Find where the given text appears and provide that cell's center as [X, Y] coordinate. 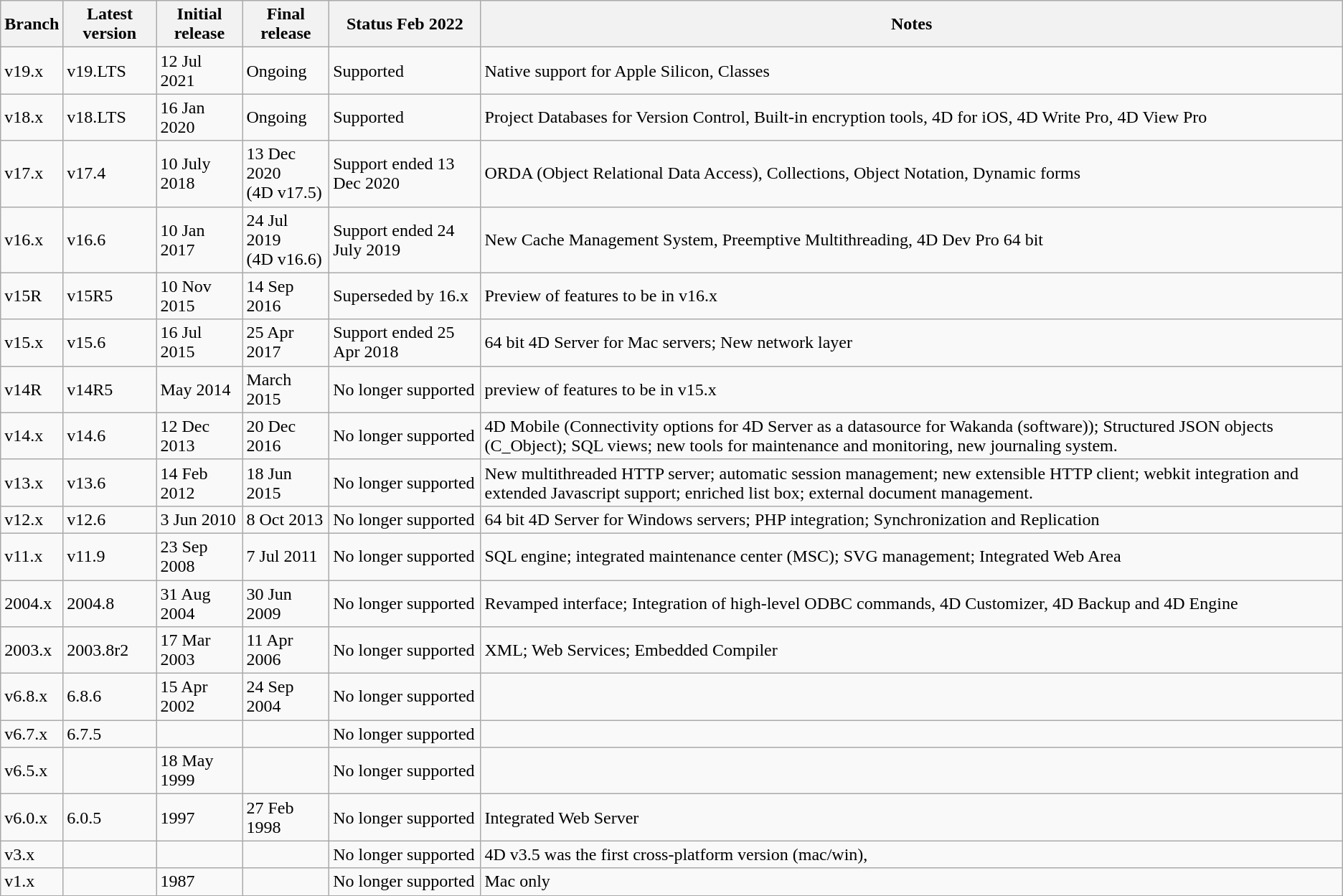
v14R [32, 389]
v13.x [32, 482]
30 Jun 2009 [286, 603]
24 Jul 2019(4D v16.6) [286, 240]
16 Jul 2015 [199, 343]
Project Databases for Version Control, Built-in encryption tools, 4D for iOS, 4D Write Pro, 4D View Pro [911, 118]
31 Aug 2004 [199, 603]
10 Nov 2015 [199, 296]
12 Dec 2013 [199, 436]
v17.4 [110, 174]
17 Mar 2003 [199, 650]
23 Sep 2008 [199, 557]
1987 [199, 882]
Revamped interface; Integration of high-level ODBC commands, 4D Customizer, 4D Backup and 4D Engine [911, 603]
Mac only [911, 882]
8 Oct 2013 [286, 519]
3 Jun 2010 [199, 519]
12 Jul 2021 [199, 70]
v14.x [32, 436]
v15.x [32, 343]
18 May 1999 [199, 770]
v12.6 [110, 519]
13 Dec 2020(4D v17.5) [286, 174]
6.8.6 [110, 697]
v6.5.x [32, 770]
ORDA (Object Relational Data Access), Collections, Object Notation, Dynamic forms [911, 174]
7 Jul 2011 [286, 557]
2004.x [32, 603]
Latest version [110, 24]
v15R [32, 296]
v19.LTS [110, 70]
v14R5 [110, 389]
Notes [911, 24]
Preview of features to be in v16.x [911, 296]
Support ended 24 July 2019 [405, 240]
6.7.5 [110, 734]
Support ended 13 Dec 2020 [405, 174]
Initial release [199, 24]
64 bit 4D Server for Mac servers; New network layer [911, 343]
6.0.5 [110, 818]
v11.9 [110, 557]
2004.8 [110, 603]
14 Sep 2016 [286, 296]
25 Apr 2017 [286, 343]
10 July 2018 [199, 174]
New Cache Management System, Preemptive Multithreading, 4D Dev Pro 64 bit [911, 240]
Support ended 25 Apr 2018 [405, 343]
v14.6 [110, 436]
64 bit 4D Server for Windows servers; PHP integration; Synchronization and Replication [911, 519]
Superseded by 16.x [405, 296]
20 Dec 2016 [286, 436]
24 Sep 2004 [286, 697]
2003.8r2 [110, 650]
v13.6 [110, 482]
16 Jan 2020 [199, 118]
May 2014 [199, 389]
v16.6 [110, 240]
v15.6 [110, 343]
v6.8.x [32, 697]
v6.7.x [32, 734]
v6.0.x [32, 818]
Integrated Web Server [911, 818]
XML; Web Services; Embedded Compiler [911, 650]
v1.x [32, 882]
v17.x [32, 174]
14 Feb 2012 [199, 482]
27 Feb 1998 [286, 818]
v19.x [32, 70]
v18.LTS [110, 118]
v11.x [32, 557]
10 Jan 2017 [199, 240]
1997 [199, 818]
Branch [32, 24]
SQL engine; integrated maintenance center (MSC); SVG management; Integrated Web Area [911, 557]
15 Apr 2002 [199, 697]
preview of features to be in v15.x [911, 389]
4D v3.5 was the first cross-platform version (mac/win), [911, 854]
18 Jun 2015 [286, 482]
v16.x [32, 240]
v18.x [32, 118]
v15R5 [110, 296]
Status Feb 2022 [405, 24]
2003.x [32, 650]
Final release [286, 24]
v3.x [32, 854]
Native support for Apple Silicon, Classes [911, 70]
11 Apr 2006 [286, 650]
March 2015 [286, 389]
v12.x [32, 519]
